For the text-containing cell, return its midpoint in (X, Y) coordinate format. 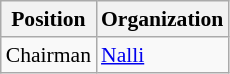
Chairman (48, 55)
Organization (162, 19)
Nalli (162, 55)
Position (48, 19)
